Return the [x, y] coordinate for the center point of the cell that contains the specified text.  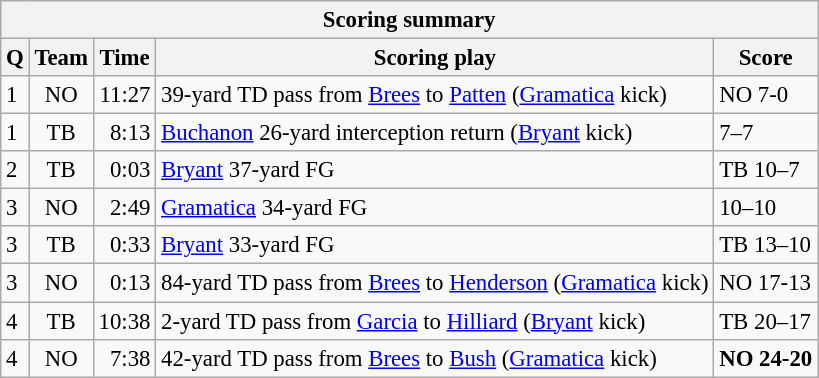
2:49 [124, 208]
42-yard TD pass from Brees to Bush (Gramatica kick) [435, 358]
Q [15, 58]
Buchanon 26-yard interception return (Bryant kick) [435, 133]
NO 7-0 [766, 95]
Team [61, 58]
39-yard TD pass from Brees to Patten (Gramatica kick) [435, 95]
Score [766, 58]
NO 24-20 [766, 358]
10–10 [766, 208]
0:03 [124, 170]
7:38 [124, 358]
NO 17-13 [766, 283]
Bryant 37-yard FG [435, 170]
2 [15, 170]
8:13 [124, 133]
84-yard TD pass from Brees to Henderson (Gramatica kick) [435, 283]
TB 10–7 [766, 170]
0:33 [124, 245]
Scoring summary [410, 20]
0:13 [124, 283]
TB 13–10 [766, 245]
Gramatica 34-yard FG [435, 208]
Bryant 33-yard FG [435, 245]
Time [124, 58]
7–7 [766, 133]
10:38 [124, 321]
Scoring play [435, 58]
2-yard TD pass from Garcia to Hilliard (Bryant kick) [435, 321]
11:27 [124, 95]
TB 20–17 [766, 321]
